Identify which cell holds the provided text, then report its (x, y) central coordinate. 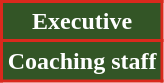
Executive (82, 22)
Coaching staff (82, 61)
